Output the (x, y) coordinate of the center of the cell containing the given text.  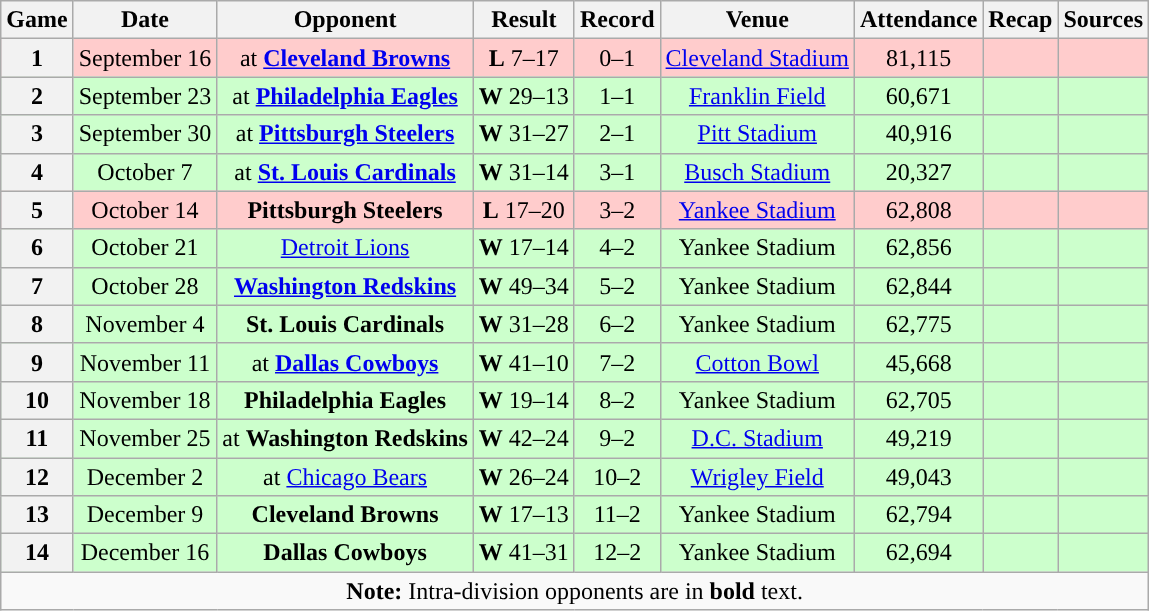
Result (524, 20)
November 4 (145, 324)
W 31–27 (524, 134)
at Philadelphia Eagles (345, 96)
Sources (1104, 20)
3 (37, 134)
Philadelphia Eagles (345, 400)
3–2 (617, 210)
at Chicago Bears (345, 477)
13 (37, 515)
W 42–24 (524, 438)
62,705 (918, 400)
Pittsburgh Steelers (345, 210)
W 49–34 (524, 286)
11–2 (617, 515)
Cotton Bowl (757, 362)
12–2 (617, 553)
L 17–20 (524, 210)
W 31–28 (524, 324)
Record (617, 20)
September 16 (145, 58)
November 18 (145, 400)
December 9 (145, 515)
Franklin Field (757, 96)
3–1 (617, 172)
at Cleveland Browns (345, 58)
5–2 (617, 286)
Wrigley Field (757, 477)
62,808 (918, 210)
4 (37, 172)
Note: Intra-division opponents are in bold text. (575, 591)
9 (37, 362)
Busch Stadium (757, 172)
7 (37, 286)
Date (145, 20)
Opponent (345, 20)
at Pittsburgh Steelers (345, 134)
5 (37, 210)
Venue (757, 20)
Pitt Stadium (757, 134)
Recap (1020, 20)
November 11 (145, 362)
W 41–31 (524, 553)
W 29–13 (524, 96)
W 17–14 (524, 248)
W 41–10 (524, 362)
0–1 (617, 58)
10–2 (617, 477)
September 23 (145, 96)
W 31–14 (524, 172)
81,115 (918, 58)
at Dallas Cowboys (345, 362)
8 (37, 324)
6 (37, 248)
62,856 (918, 248)
11 (37, 438)
Attendance (918, 20)
49,043 (918, 477)
62,794 (918, 515)
10 (37, 400)
12 (37, 477)
4–2 (617, 248)
October 28 (145, 286)
September 30 (145, 134)
D.C. Stadium (757, 438)
Detroit Lions (345, 248)
W 17–13 (524, 515)
October 21 (145, 248)
October 14 (145, 210)
at Washington Redskins (345, 438)
2–1 (617, 134)
62,775 (918, 324)
Cleveland Stadium (757, 58)
14 (37, 553)
62,694 (918, 553)
1 (37, 58)
October 7 (145, 172)
St. Louis Cardinals (345, 324)
L 7–17 (524, 58)
November 25 (145, 438)
W 19–14 (524, 400)
60,671 (918, 96)
40,916 (918, 134)
1–1 (617, 96)
62,844 (918, 286)
December 16 (145, 553)
8–2 (617, 400)
Dallas Cowboys (345, 553)
7–2 (617, 362)
Cleveland Browns (345, 515)
at St. Louis Cardinals (345, 172)
9–2 (617, 438)
Washington Redskins (345, 286)
20,327 (918, 172)
Game (37, 20)
45,668 (918, 362)
2 (37, 96)
49,219 (918, 438)
6–2 (617, 324)
W 26–24 (524, 477)
December 2 (145, 477)
